Locate the cell with the specified text and output its [X, Y] center coordinate. 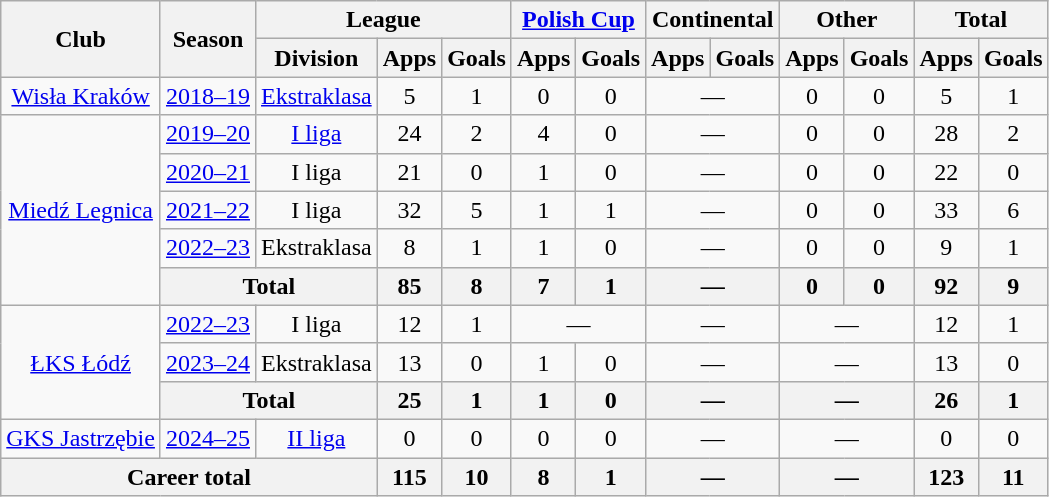
33 [946, 210]
ŁKS Łódź [81, 362]
Continental [713, 20]
92 [946, 286]
28 [946, 134]
21 [409, 172]
GKS Jastrzębie [81, 438]
11 [1013, 477]
Miedź Legnica [81, 210]
Club [81, 39]
2020–21 [208, 172]
24 [409, 134]
6 [1013, 210]
2018–19 [208, 96]
32 [409, 210]
10 [477, 477]
7 [543, 286]
Polish Cup [578, 20]
22 [946, 172]
4 [543, 134]
2019–20 [208, 134]
Division [317, 58]
Career total [189, 477]
League [384, 20]
Wisła Kraków [81, 96]
25 [409, 400]
II liga [317, 438]
115 [409, 477]
Season [208, 39]
2023–24 [208, 362]
2024–25 [208, 438]
123 [946, 477]
Other [847, 20]
85 [409, 286]
2021–22 [208, 210]
26 [946, 400]
